Find where the given text appears and provide that cell's center as (X, Y) coordinate. 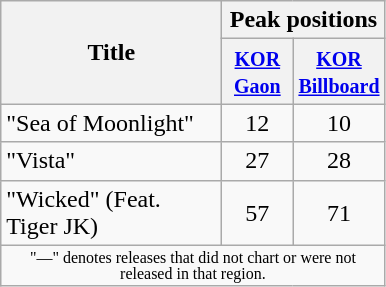
28 (339, 161)
"Vista" (112, 161)
27 (258, 161)
Peak positions (304, 20)
"—" denotes releases that did not chart or were not released in that region. (193, 266)
KORBillboard (339, 72)
12 (258, 123)
KORGaon (258, 72)
71 (339, 212)
Title (112, 52)
57 (258, 212)
"Sea of Moonlight" (112, 123)
"Wicked" (Feat. Tiger JK) (112, 212)
10 (339, 123)
